Capture the cell that displays the provided text and extract its (X, Y) central coordinate. 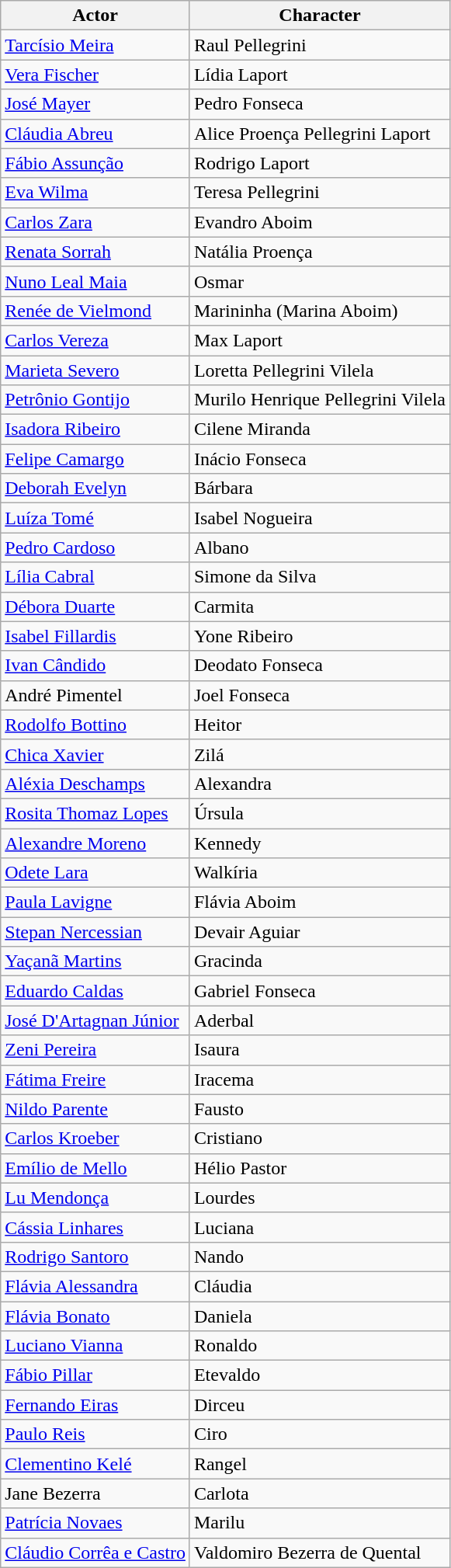
Flávia Alessandra (95, 1286)
José D'Artagnan Júnior (95, 1020)
Osmar (320, 281)
Felipe Camargo (95, 459)
Yone Ribeiro (320, 636)
Inácio Fonseca (320, 459)
Renata Sorrah (95, 252)
Nuno Leal Maia (95, 281)
Stepan Nercessian (95, 932)
Teresa Pellegrini (320, 193)
Deborah Evelyn (95, 488)
Heitor (320, 725)
Nando (320, 1257)
Max Laport (320, 340)
Úrsula (320, 813)
Flávia Bonato (95, 1316)
Clementino Kelé (95, 1464)
Emílio de Mello (95, 1168)
Carlos Kroeber (95, 1139)
Murilo Henrique Pellegrini Vilela (320, 400)
Rangel (320, 1464)
Zilá (320, 754)
Carlos Vereza (95, 340)
Paulo Reis (95, 1434)
Luciana (320, 1227)
Fernando Eiras (95, 1405)
Fábio Assunção (95, 163)
Aderbal (320, 1020)
Evandro Aboim (320, 222)
Dirceu (320, 1405)
André Pimentel (95, 695)
Isabel Fillardis (95, 636)
Gabriel Fonseca (320, 991)
Pedro Cardoso (95, 548)
Odete Lara (95, 873)
Ciro (320, 1434)
Lu Mendonça (95, 1198)
Zeni Pereira (95, 1050)
Marininha (Marina Aboim) (320, 311)
Actor (95, 16)
Luíza Tomé (95, 518)
Fausto (320, 1109)
Raul Pellegrini (320, 45)
Carlota (320, 1493)
Simone da Silva (320, 577)
Fábio Pillar (95, 1375)
Carlos Zara (95, 222)
Flávia Aboim (320, 902)
Kennedy (320, 843)
Cilene Miranda (320, 429)
Aléxia Deschamps (95, 784)
Yaçanã Martins (95, 961)
Tarcísio Meira (95, 45)
Débora Duarte (95, 607)
Fátima Freire (95, 1080)
Alexandra (320, 784)
Carmita (320, 607)
Isadora Ribeiro (95, 429)
Lourdes (320, 1198)
Rosita Thomaz Lopes (95, 813)
Vera Fischer (95, 75)
Albano (320, 548)
Cláudio Corrêa e Castro (95, 1552)
Petrônio Gontijo (95, 400)
Rodrigo Santoro (95, 1257)
José Mayer (95, 104)
Rodrigo Laport (320, 163)
Cláudia Abreu (95, 134)
Daniela (320, 1316)
Cássia Linhares (95, 1227)
Lídia Laport (320, 75)
Eva Wilma (95, 193)
Gracinda (320, 961)
Walkíria (320, 873)
Etevaldo (320, 1375)
Bárbara (320, 488)
Chica Xavier (95, 754)
Loretta Pellegrini Vilela (320, 370)
Marilu (320, 1523)
Iracema (320, 1080)
Alice Proença Pellegrini Laport (320, 134)
Joel Fonseca (320, 695)
Paula Lavigne (95, 902)
Hélio Pastor (320, 1168)
Luciano Vianna (95, 1346)
Ronaldo (320, 1346)
Rodolfo Bottino (95, 725)
Renée de Vielmond (95, 311)
Isabel Nogueira (320, 518)
Devair Aguiar (320, 932)
Eduardo Caldas (95, 991)
Patrícia Novaes (95, 1523)
Cláudia (320, 1286)
Valdomiro Bezerra de Quental (320, 1552)
Alexandre Moreno (95, 843)
Deodato Fonseca (320, 666)
Natália Proença (320, 252)
Character (320, 16)
Isaura (320, 1050)
Nildo Parente (95, 1109)
Jane Bezerra (95, 1493)
Ivan Cândido (95, 666)
Lília Cabral (95, 577)
Cristiano (320, 1139)
Pedro Fonseca (320, 104)
Marieta Severo (95, 370)
